Output the (X, Y) coordinate of the center of the cell containing the given text.  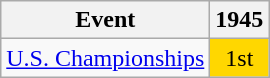
1st (240, 58)
1945 (240, 20)
Event (106, 20)
U.S. Championships (106, 58)
